Search for the cell housing the specified text and yield its [X, Y] center coordinate. 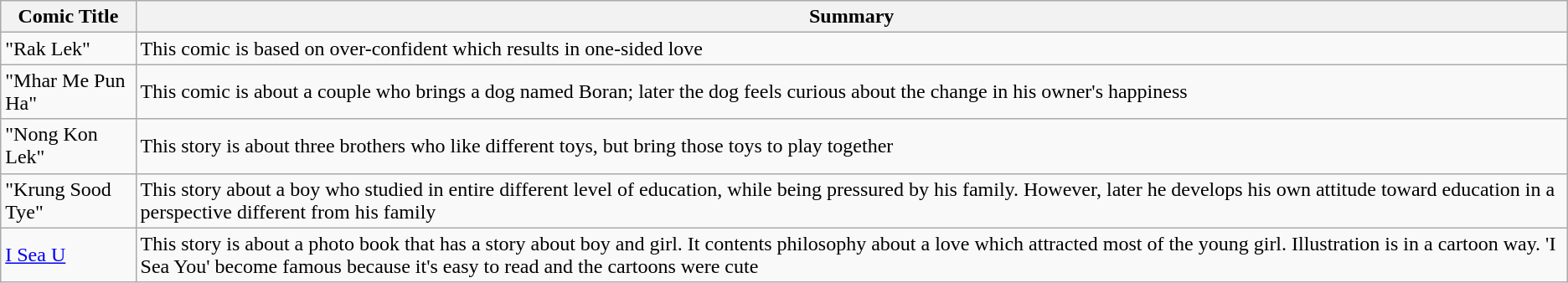
Comic Title [69, 17]
"Krung Sood Tye" [69, 201]
I Sea U [69, 255]
"Nong Kon Lek" [69, 146]
"Mhar Me Pun Ha" [69, 92]
This story is about three brothers who like different toys, but bring those toys to play together [851, 146]
"Rak Lek" [69, 49]
This comic is based on over-confident which results in one-sided love [851, 49]
This comic is about a couple who brings a dog named Boran; later the dog feels curious about the change in his owner's happiness [851, 92]
Summary [851, 17]
